Detect which cell encompasses the target text, then output its [X, Y] center coordinate. 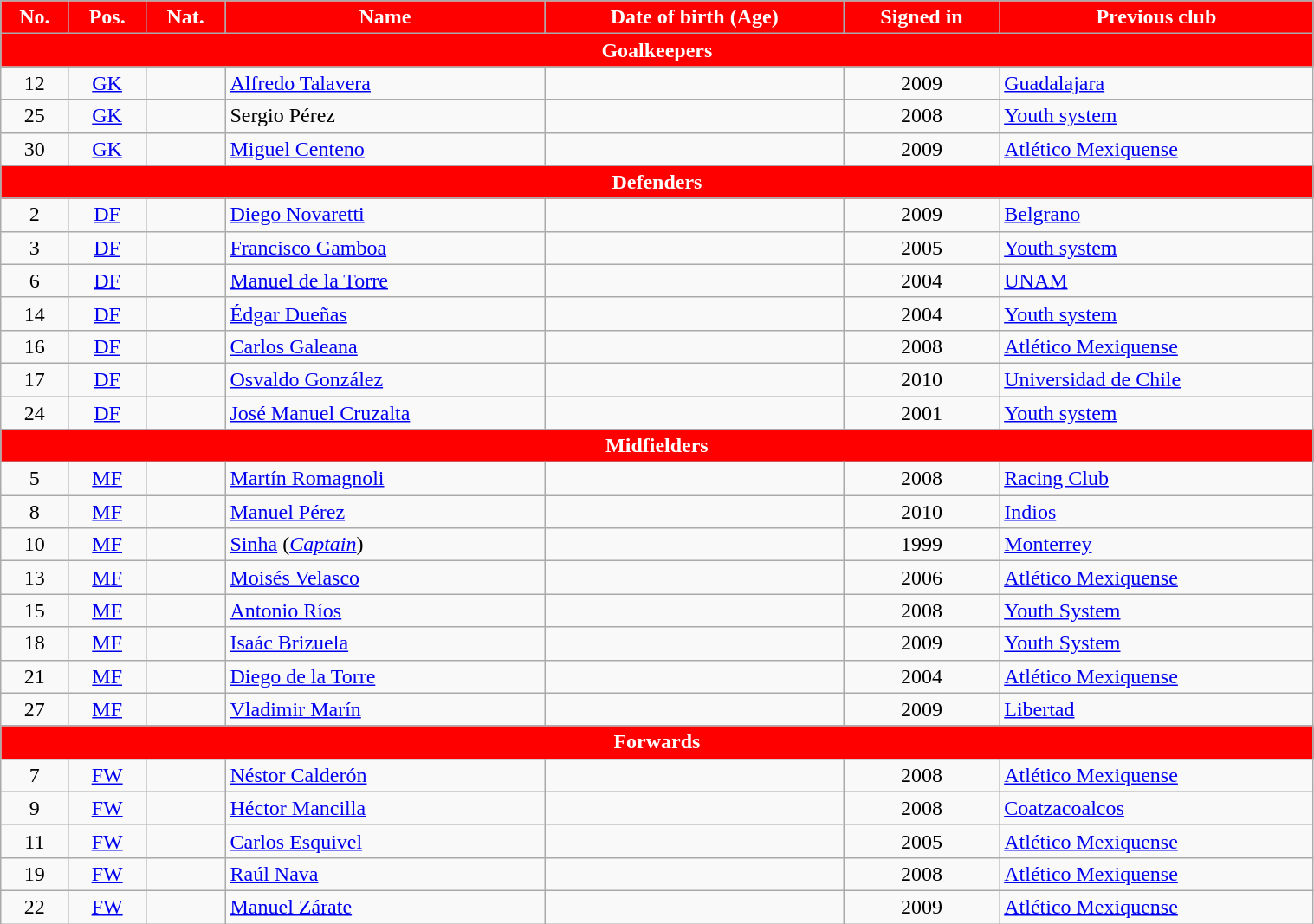
2 [35, 215]
Moisés Velasco [385, 578]
Date of birth (Age) [695, 17]
22 [35, 907]
Isaác Brizuela [385, 643]
Defenders [657, 182]
Vladimir Marín [385, 709]
Libertad [1156, 709]
Pos. [107, 17]
21 [35, 676]
13 [35, 578]
Sinha (Captain) [385, 545]
Carlos Esquivel [385, 841]
30 [35, 149]
17 [35, 379]
Signed in [922, 17]
6 [35, 281]
Édgar Dueñas [385, 313]
15 [35, 611]
Héctor Mancilla [385, 808]
Manuel Zárate [385, 907]
7 [35, 775]
10 [35, 545]
27 [35, 709]
24 [35, 413]
Name [385, 17]
Monterrey [1156, 545]
8 [35, 512]
No. [35, 17]
1999 [922, 545]
18 [35, 643]
12 [35, 83]
Racing Club [1156, 479]
Francisco Gamboa [385, 248]
Martín Romagnoli [385, 479]
Forwards [657, 742]
9 [35, 808]
Universidad de Chile [1156, 379]
Osvaldo González [385, 379]
Diego de la Torre [385, 676]
5 [35, 479]
Raúl Nava [385, 874]
Sergio Pérez [385, 116]
16 [35, 346]
Antonio Ríos [385, 611]
Belgrano [1156, 215]
Manuel de la Torre [385, 281]
Coatzacoalcos [1156, 808]
25 [35, 116]
Diego Novaretti [385, 215]
Previous club [1156, 17]
Indios [1156, 512]
2006 [922, 578]
Nat. [185, 17]
11 [35, 841]
José Manuel Cruzalta [385, 413]
Alfredo Talavera [385, 83]
2001 [922, 413]
Miguel Centeno [385, 149]
UNAM [1156, 281]
Goalkeepers [657, 50]
3 [35, 248]
19 [35, 874]
14 [35, 313]
Midfielders [657, 446]
Néstor Calderón [385, 775]
Carlos Galeana [385, 346]
Manuel Pérez [385, 512]
Guadalajara [1156, 83]
